Find where the given text appears and provide that cell's center as [X, Y] coordinate. 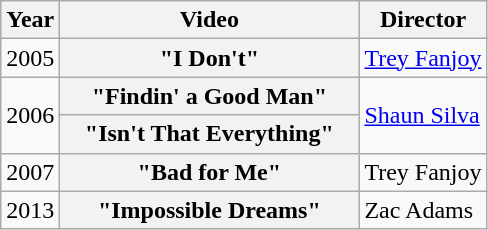
"Impossible Dreams" [210, 210]
Video [210, 20]
Director [423, 20]
2007 [30, 172]
"Isn't That Everything" [210, 134]
"Bad for Me" [210, 172]
2006 [30, 115]
"I Don't" [210, 58]
Shaun Silva [423, 115]
2005 [30, 58]
2013 [30, 210]
"Findin' a Good Man" [210, 96]
Year [30, 20]
Zac Adams [423, 210]
